From the cell containing the given text, extract its center point as [x, y] coordinate. 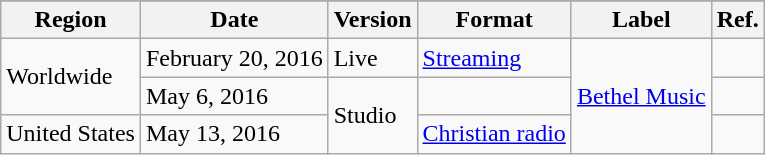
Studio [372, 115]
Live [372, 58]
Region [71, 20]
Christian radio [494, 134]
Worldwide [71, 77]
Version [372, 20]
Label [641, 20]
February 20, 2016 [234, 58]
May 13, 2016 [234, 134]
May 6, 2016 [234, 96]
Date [234, 20]
Streaming [494, 58]
Ref. [738, 20]
Bethel Music [641, 96]
Format [494, 20]
United States [71, 134]
